Return (X, Y) of the center of cell containing provided text 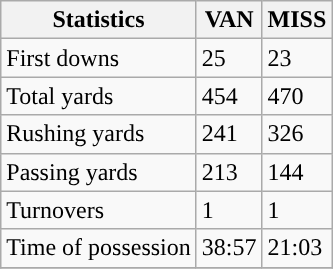
First downs (99, 58)
21:03 (297, 248)
Time of possession (99, 248)
144 (297, 172)
23 (297, 58)
Passing yards (99, 172)
38:57 (229, 248)
Total yards (99, 96)
454 (229, 96)
MISS (297, 20)
Rushing yards (99, 134)
470 (297, 96)
Turnovers (99, 210)
Statistics (99, 20)
25 (229, 58)
241 (229, 134)
VAN (229, 20)
326 (297, 134)
213 (229, 172)
